Search for the cell housing the specified text and yield its [X, Y] center coordinate. 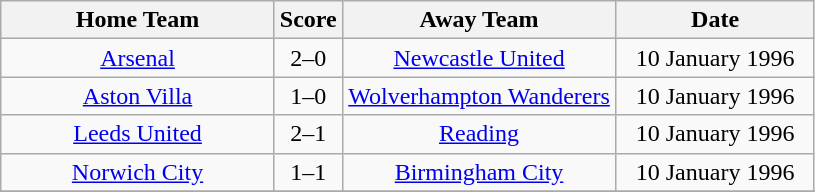
Date [716, 20]
Aston Villa [138, 96]
Wolverhampton Wanderers [479, 96]
2–0 [308, 58]
Newcastle United [479, 58]
Norwich City [138, 172]
Leeds United [138, 134]
Arsenal [138, 58]
Score [308, 20]
Reading [479, 134]
Away Team [479, 20]
1–0 [308, 96]
Birmingham City [479, 172]
1–1 [308, 172]
2–1 [308, 134]
Home Team [138, 20]
